Search for the cell housing the specified text and yield its [x, y] center coordinate. 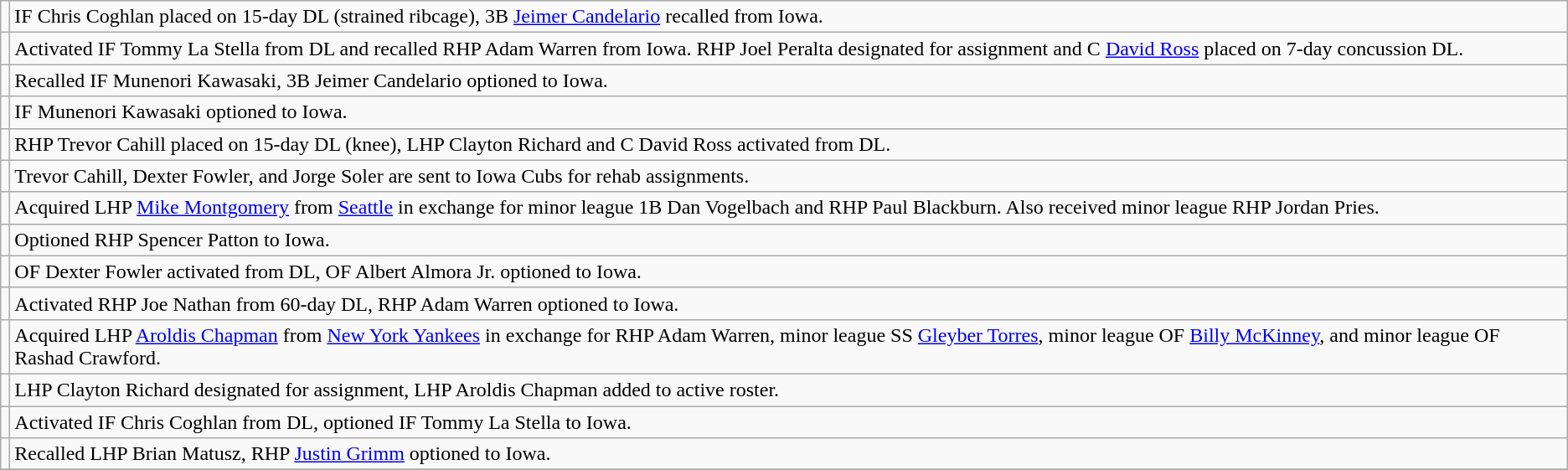
Trevor Cahill, Dexter Fowler, and Jorge Soler are sent to Iowa Cubs for rehab assignments. [789, 176]
LHP Clayton Richard designated for assignment, LHP Aroldis Chapman added to active roster. [789, 390]
Activated IF Chris Coghlan from DL, optioned IF Tommy La Stella to Iowa. [789, 421]
RHP Trevor Cahill placed on 15-day DL (knee), LHP Clayton Richard and C David Ross activated from DL. [789, 144]
IF Chris Coghlan placed on 15-day DL (strained ribcage), 3B Jeimer Candelario recalled from Iowa. [789, 17]
Optioned RHP Spencer Patton to Iowa. [789, 240]
OF Dexter Fowler activated from DL, OF Albert Almora Jr. optioned to Iowa. [789, 271]
Activated RHP Joe Nathan from 60-day DL, RHP Adam Warren optioned to Iowa. [789, 303]
Recalled LHP Brian Matusz, RHP Justin Grimm optioned to Iowa. [789, 454]
IF Munenori Kawasaki optioned to Iowa. [789, 112]
Recalled IF Munenori Kawasaki, 3B Jeimer Candelario optioned to Iowa. [789, 80]
